Determine the (x, y) coordinate at the center of the cell enclosing the given text.  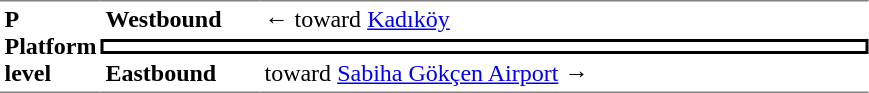
Eastbound (180, 74)
Westbound (180, 20)
PPlatform level (50, 46)
← toward Kadıköy (564, 20)
toward Sabiha Gökçen Airport → (564, 74)
